Determine the [X, Y] coordinate at the center of the cell enclosing the given text.  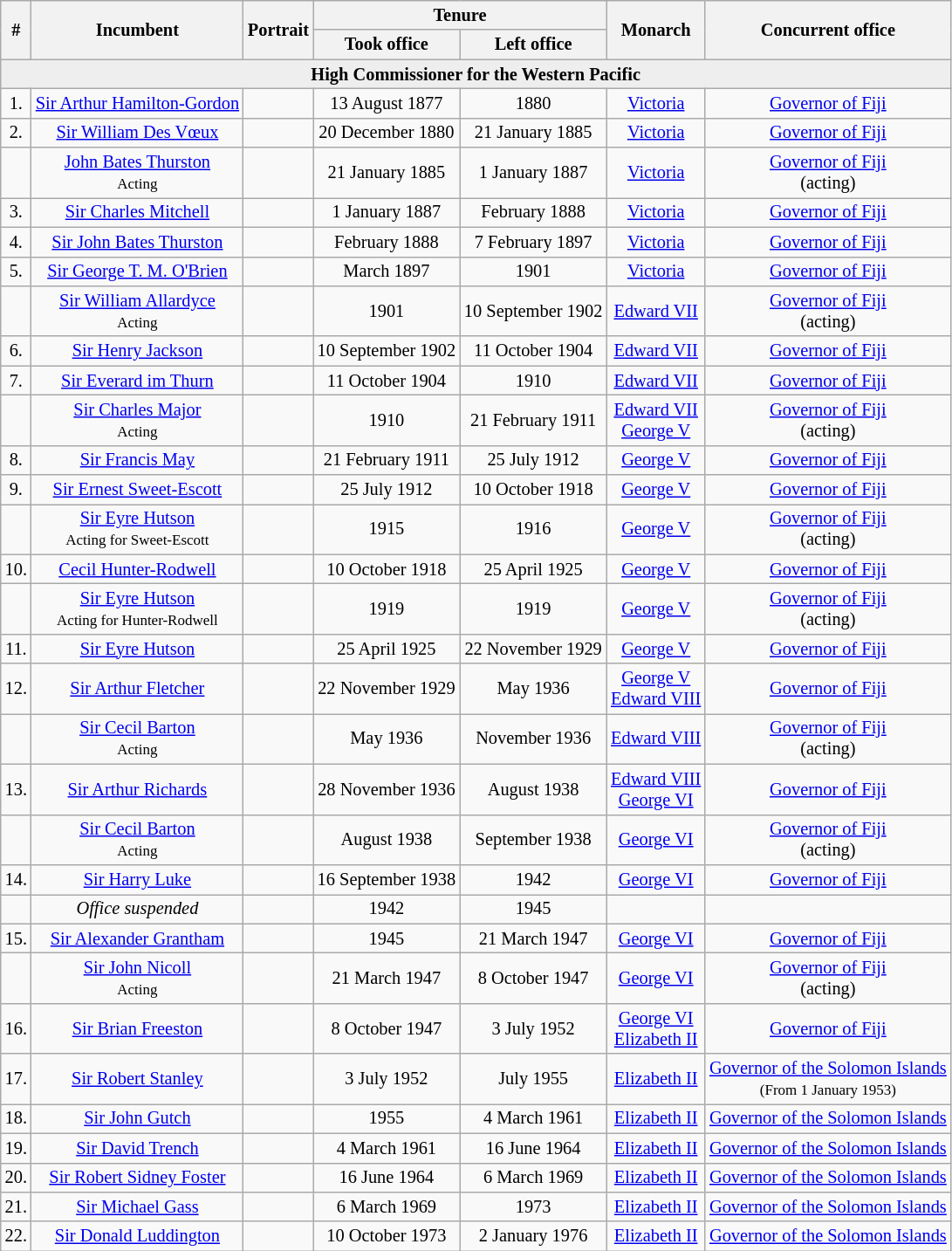
Tenure [460, 15]
10 October 1973 [387, 1236]
15. [16, 938]
Sir William AllardyceActing [138, 311]
Sir William Des Vœux [138, 133]
13 August 1877 [387, 103]
13. [16, 789]
Sir Francis May [138, 460]
Monarch [656, 30]
Cecil Hunter-Rodwell [138, 569]
10. [16, 569]
12. [16, 689]
Sir Eyre Hutson Acting for Hunter-Rodwell [138, 608]
# [16, 30]
Sir Robert Sidney Foster [138, 1178]
Sir Harry Luke [138, 879]
22. [16, 1236]
Sir Alexander Grantham [138, 938]
Edward VIII [656, 739]
Sir David Trench [138, 1148]
16 September 1938 [387, 879]
Left office [533, 45]
1880 [533, 103]
November 1936 [533, 739]
7 February 1897 [533, 242]
Sir George T. M. O'Brien [138, 272]
28 November 1936 [387, 789]
Sir Henry Jackson [138, 351]
High Commissioner for the Western Pacific [476, 74]
Edward VIIIGeorge VI [656, 789]
Sir John Bates Thurston [138, 242]
14. [16, 879]
18. [16, 1118]
20. [16, 1178]
Sir Donald Luddington [138, 1236]
Sir Charles MajorActing [138, 420]
Sir Eyre Hutson Acting for Sweet-Escott [138, 529]
5. [16, 272]
Sir Arthur Richards [138, 789]
John Bates ThurstonActing [138, 173]
Sir Ernest Sweet-Escott [138, 490]
21. [16, 1206]
Incumbent [138, 30]
Sir Robert Stanley [138, 1079]
Concurrent office [828, 30]
9. [16, 490]
1. [16, 103]
2 January 1976 [533, 1236]
Governor of the Solomon Islands(From 1 January 1953) [828, 1079]
19. [16, 1148]
Sir Arthur Fletcher [138, 689]
1916 [533, 529]
8. [16, 460]
4. [16, 242]
20 December 1880 [387, 133]
March 1897 [387, 272]
16. [16, 1028]
6. [16, 351]
1973 [533, 1206]
George VIElizabeth II [656, 1028]
17. [16, 1079]
July 1955 [533, 1079]
3. [16, 212]
Edward VIIGeorge V [656, 420]
Portrait [278, 30]
Sir John NicollActing [138, 978]
1915 [387, 529]
Sir Michael Gass [138, 1206]
Took office [387, 45]
Sir Everard im Thurn [138, 381]
Office suspended [138, 909]
Sir Charles Mitchell [138, 212]
Sir Eyre Hutson [138, 649]
Sir Brian Freeston [138, 1028]
7. [16, 381]
2. [16, 133]
September 1938 [533, 840]
1955 [387, 1118]
George VEdward VIII [656, 689]
11. [16, 649]
Sir John Gutch [138, 1118]
Sir Arthur Hamilton-Gordon [138, 103]
